Search for the cell housing the specified text and yield its [x, y] center coordinate. 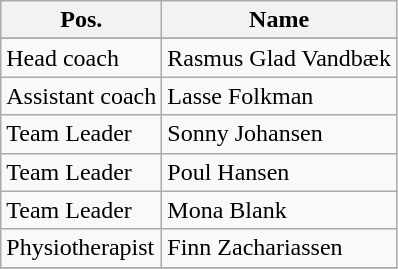
Physiotherapist [82, 248]
Poul Hansen [280, 172]
Mona Blank [280, 210]
Assistant coach [82, 96]
Finn Zachariassen [280, 248]
Sonny Johansen [280, 134]
Rasmus Glad Vandbæk [280, 58]
Pos. [82, 20]
Head coach [82, 58]
Lasse Folkman [280, 96]
Name [280, 20]
